Return (X, Y) of the center of cell containing provided text 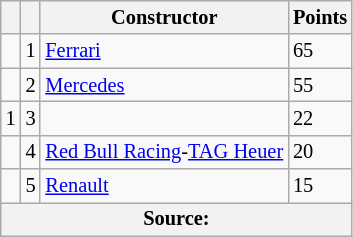
Mercedes (164, 85)
22 (320, 118)
Source: (176, 219)
20 (320, 152)
Constructor (164, 17)
65 (320, 51)
55 (320, 85)
Renault (164, 186)
5 (31, 186)
4 (31, 152)
Points (320, 17)
2 (31, 85)
3 (31, 118)
Ferrari (164, 51)
Red Bull Racing-TAG Heuer (164, 152)
15 (320, 186)
